Identify which cell holds the provided text, then report its (x, y) central coordinate. 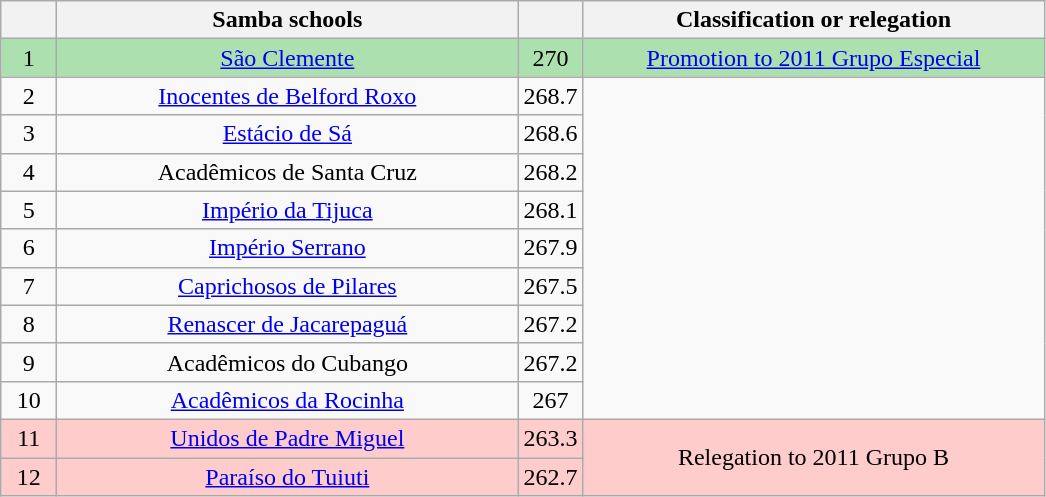
2 (29, 96)
Acadêmicos de Santa Cruz (288, 172)
11 (29, 438)
Unidos de Padre Miguel (288, 438)
Relegation to 2011 Grupo B (814, 457)
Acadêmicos do Cubango (288, 362)
270 (550, 58)
12 (29, 477)
Acadêmicos da Rocinha (288, 400)
267.9 (550, 248)
Renascer de Jacarepaguá (288, 324)
10 (29, 400)
268.7 (550, 96)
7 (29, 286)
268.2 (550, 172)
4 (29, 172)
263.3 (550, 438)
Império da Tijuca (288, 210)
8 (29, 324)
267 (550, 400)
6 (29, 248)
Caprichosos de Pilares (288, 286)
Classification or relegation (814, 20)
Inocentes de Belford Roxo (288, 96)
268.1 (550, 210)
268.6 (550, 134)
267.5 (550, 286)
Paraíso do Tuiuti (288, 477)
262.7 (550, 477)
5 (29, 210)
São Clemente (288, 58)
1 (29, 58)
9 (29, 362)
Estácio de Sá (288, 134)
Promotion to 2011 Grupo Especial (814, 58)
3 (29, 134)
Império Serrano (288, 248)
Samba schools (288, 20)
